Capture the cell that displays the provided text and extract its (x, y) central coordinate. 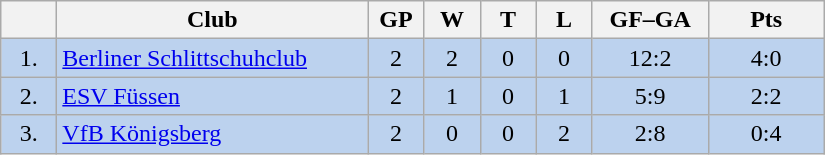
4:0 (766, 58)
1. (29, 58)
0:4 (766, 134)
T (508, 20)
5:9 (650, 96)
L (564, 20)
2. (29, 96)
Club (212, 20)
2:2 (766, 96)
ESV Füssen (212, 96)
GP (396, 20)
12:2 (650, 58)
W (452, 20)
Pts (766, 20)
VfB Königsberg (212, 134)
GF–GA (650, 20)
3. (29, 134)
2:8 (650, 134)
Berliner Schlittschuhclub (212, 58)
